Provide the (X, Y) coordinate of the cell's center where the given text is located.  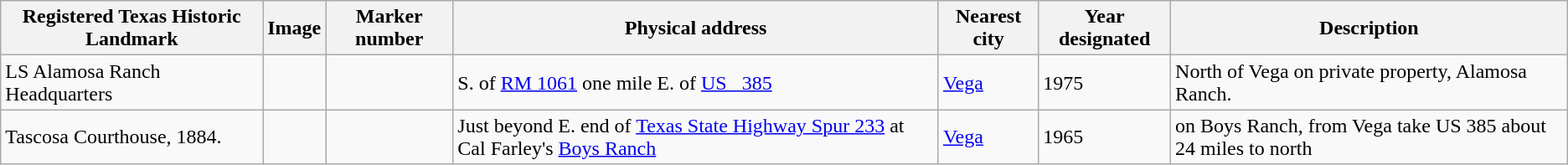
North of Vega on private property, Alamosa Ranch. (1369, 82)
1965 (1105, 137)
Registered Texas Historic Landmark (132, 28)
Marker number (389, 28)
LS Alamosa Ranch Headquarters (132, 82)
S. of RM 1061 one mile E. of US 385 (696, 82)
Just beyond E. end of Texas State Highway Spur 233 at Cal Farley's Boys Ranch (696, 137)
1975 (1105, 82)
on Boys Ranch, from Vega take US 385 about 24 miles to north (1369, 137)
Year designated (1105, 28)
Tascosa Courthouse, 1884. (132, 137)
Physical address (696, 28)
Nearest city (988, 28)
Image (295, 28)
Description (1369, 28)
